Detect which cell encompasses the target text, then output its (X, Y) center coordinate. 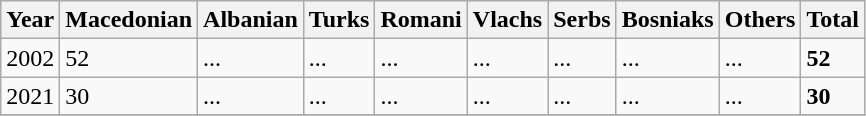
Year (30, 20)
Romani (421, 20)
Vlachs (507, 20)
Turks (339, 20)
Serbs (582, 20)
2002 (30, 58)
Others (760, 20)
Macedonian (129, 20)
2021 (30, 96)
Albanian (251, 20)
Bosniaks (668, 20)
Total (833, 20)
